Scan for the cell matching the given text and deliver its [x, y] coordinate at center. 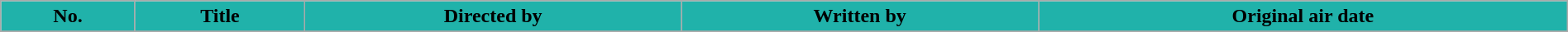
No. [68, 16]
Title [220, 16]
Written by [860, 16]
Original air date [1303, 16]
Directed by [493, 16]
